Capture the cell that displays the provided text and extract its (X, Y) central coordinate. 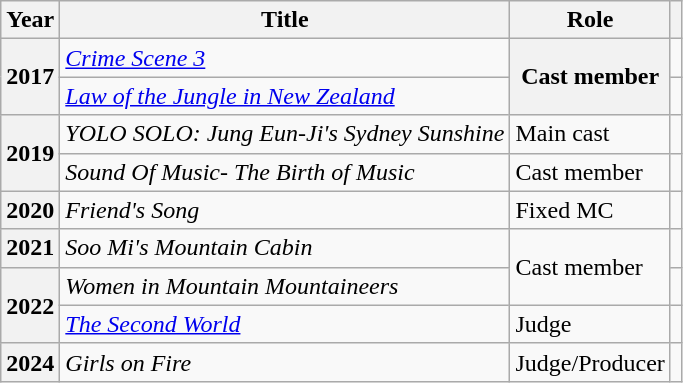
Judge (590, 324)
Main cast (590, 134)
2022 (30, 305)
Year (30, 20)
Title (285, 20)
2019 (30, 153)
2024 (30, 362)
2021 (30, 248)
Sound Of Music- The Birth of Music (285, 172)
Crime Scene 3 (285, 58)
Judge/Producer (590, 362)
Women in Mountain Mountaineers (285, 286)
2020 (30, 210)
YOLO SOLO: Jung Eun-Ji's Sydney Sunshine (285, 134)
Girls on Fire (285, 362)
Soo Mi's Mountain Cabin (285, 248)
The Second World (285, 324)
2017 (30, 77)
Fixed MC (590, 210)
Role (590, 20)
Friend's Song (285, 210)
Law of the Jungle in New Zealand (285, 96)
